Identify which cell holds the provided text, then report its (x, y) central coordinate. 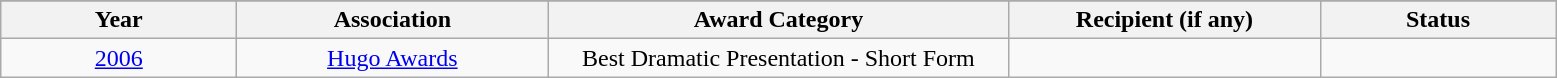
Recipient (if any) (1164, 20)
Hugo Awards (392, 58)
Status (1438, 20)
Year (119, 20)
Award Category (778, 20)
Best Dramatic Presentation - Short Form (778, 58)
Association (392, 20)
2006 (119, 58)
